Scan for the cell matching the given text and deliver its (x, y) coordinate at center. 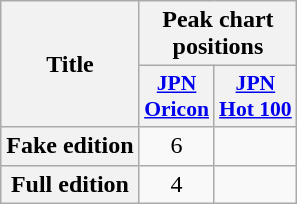
6 (176, 146)
4 (176, 184)
Title (70, 64)
Fake edition (70, 146)
Full edition (70, 184)
JPNHot 100 (256, 96)
JPNOricon (176, 96)
Peak chart positions (218, 34)
